For the text-containing cell, return its midpoint in [x, y] coordinate format. 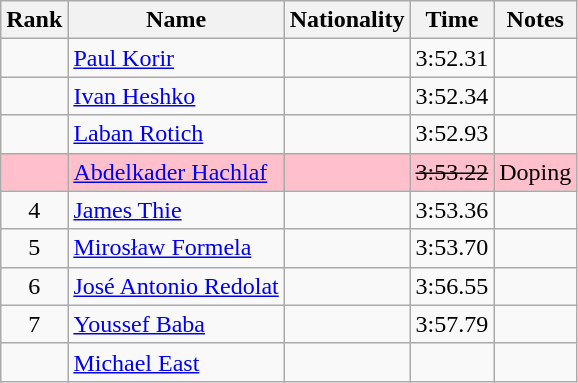
Rank [34, 20]
3:57.79 [452, 324]
3:52.31 [452, 58]
Ivan Heshko [176, 96]
Laban Rotich [176, 134]
5 [34, 248]
Name [176, 20]
3:53.36 [452, 210]
Paul Korir [176, 58]
Doping [536, 172]
7 [34, 324]
Notes [536, 20]
James Thie [176, 210]
3:52.93 [452, 134]
Michael East [176, 362]
3:52.34 [452, 96]
4 [34, 210]
José Antonio Redolat [176, 286]
6 [34, 286]
Mirosław Formela [176, 248]
Abdelkader Hachlaf [176, 172]
Nationality [347, 20]
3:53.70 [452, 248]
3:56.55 [452, 286]
3:53.22 [452, 172]
Youssef Baba [176, 324]
Time [452, 20]
